Capture the cell that displays the provided text and extract its (x, y) central coordinate. 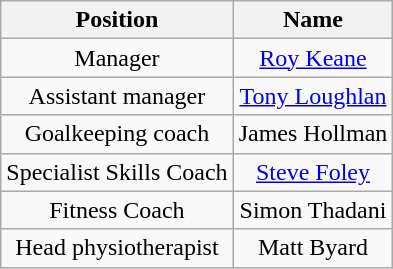
Tony Loughlan (313, 96)
Manager (117, 58)
Matt Byard (313, 248)
Fitness Coach (117, 210)
Head physiotherapist (117, 248)
Roy Keane (313, 58)
Steve Foley (313, 172)
Position (117, 20)
Specialist Skills Coach (117, 172)
Simon Thadani (313, 210)
Goalkeeping coach (117, 134)
James Hollman (313, 134)
Name (313, 20)
Assistant manager (117, 96)
